Return (x, y) of the center of cell containing provided text 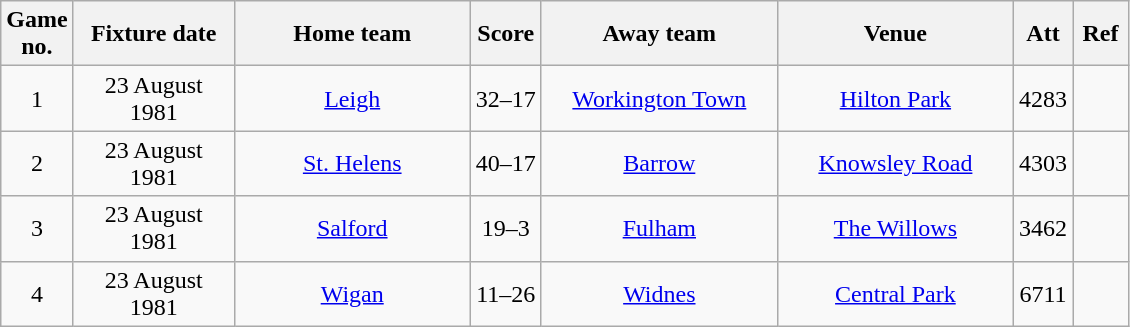
4283 (1042, 98)
2 (37, 164)
Game no. (37, 34)
32–17 (506, 98)
Central Park (895, 294)
Barrow (659, 164)
Wigan (352, 294)
The Willows (895, 228)
Hilton Park (895, 98)
Home team (352, 34)
4303 (1042, 164)
Att (1042, 34)
40–17 (506, 164)
Knowsley Road (895, 164)
1 (37, 98)
Widnes (659, 294)
Venue (895, 34)
3 (37, 228)
Salford (352, 228)
19–3 (506, 228)
Away team (659, 34)
6711 (1042, 294)
Score (506, 34)
Fixture date (154, 34)
Leigh (352, 98)
Workington Town (659, 98)
4 (37, 294)
11–26 (506, 294)
Ref (1100, 34)
Fulham (659, 228)
3462 (1042, 228)
St. Helens (352, 164)
